Return [X, Y] of the center of cell containing provided text 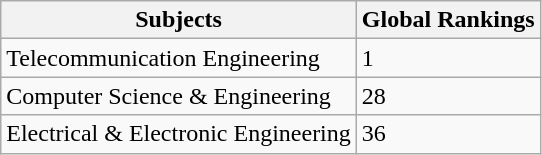
28 [448, 96]
1 [448, 58]
Electrical & Electronic Engineering [179, 134]
Subjects [179, 20]
36 [448, 134]
Telecommunication Engineering [179, 58]
Global Rankings [448, 20]
Computer Science & Engineering [179, 96]
